From the cell containing the given text, extract its center point as (x, y) coordinate. 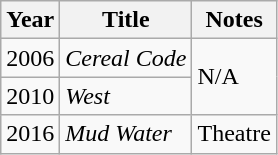
N/A (234, 77)
Year (30, 20)
2016 (30, 134)
2006 (30, 58)
2010 (30, 96)
Cereal Code (126, 58)
West (126, 96)
Mud Water (126, 134)
Title (126, 20)
Theatre (234, 134)
Notes (234, 20)
